Return the (X, Y) coordinate for the center point of the cell that contains the specified text.  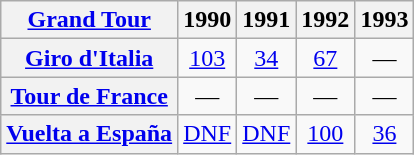
67 (326, 58)
1990 (208, 20)
34 (266, 58)
36 (384, 134)
Grand Tour (90, 20)
Giro d'Italia (90, 58)
Vuelta a España (90, 134)
1992 (326, 20)
1991 (266, 20)
1993 (384, 20)
103 (208, 58)
100 (326, 134)
Tour de France (90, 96)
